Return the [X, Y] coordinate for the center point of the cell that contains the specified text.  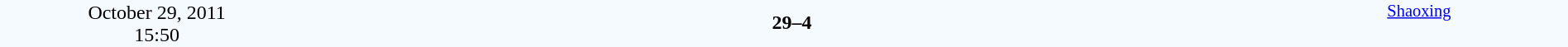
Shaoxing [1419, 23]
29–4 [791, 22]
October 29, 201115:50 [157, 23]
